Scan for the cell matching the given text and deliver its [x, y] coordinate at center. 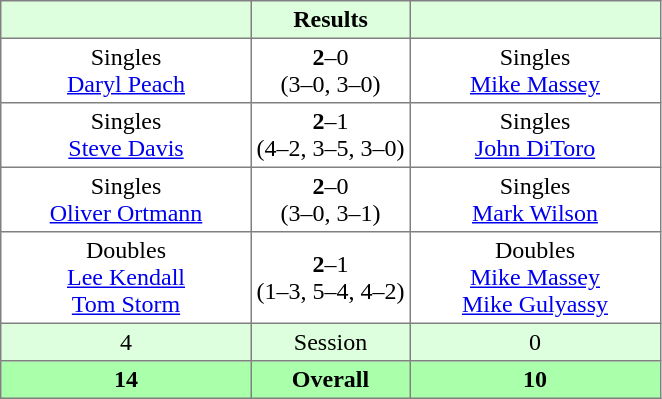
Session [330, 342]
2–1(4–2, 3–5, 3–0) [330, 135]
0 [535, 342]
Results [330, 20]
SinglesDaryl Peach [126, 70]
2–0(3–0, 3–0) [330, 70]
2–0(3–0, 3–1) [330, 199]
SinglesJohn DiToro [535, 135]
SinglesOliver Ortmann [126, 199]
SinglesSteve Davis [126, 135]
10 [535, 380]
DoublesLee KendallTom Storm [126, 278]
14 [126, 380]
2–1(1–3, 5–4, 4–2) [330, 278]
SinglesMark Wilson [535, 199]
Overall [330, 380]
4 [126, 342]
SinglesMike Massey [535, 70]
DoublesMike MasseyMike Gulyassy [535, 278]
